Extract the (x, y) coordinate from the center of the cell holding the provided text.  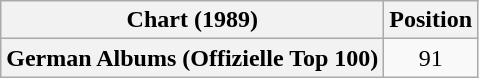
Position (431, 20)
Chart (1989) (192, 20)
German Albums (Offizielle Top 100) (192, 58)
91 (431, 58)
